Scan for the cell matching the given text and deliver its [x, y] coordinate at center. 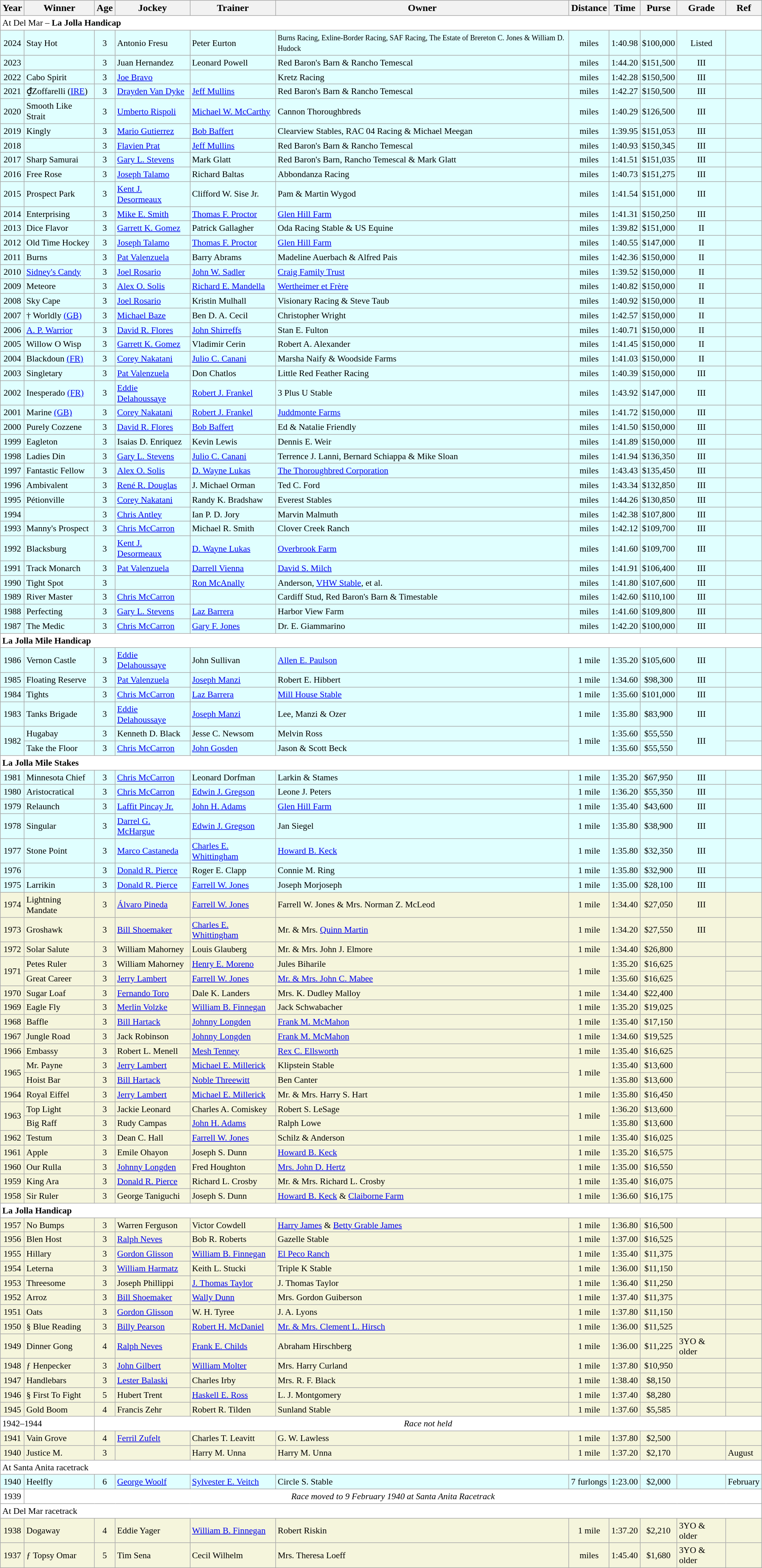
$16,500 [659, 1225]
1969 [12, 1007]
Laffit Pincay Jr. [153, 806]
Robert Riskin [422, 1531]
Cannon Thoroughbreds [422, 111]
$136,350 [659, 456]
$83,900 [659, 714]
1982 [12, 741]
$109,800 [659, 611]
1949 [12, 1346]
$151,500 [659, 63]
John Gilbert [153, 1366]
Ambivalent [59, 485]
Howard B. Keck & Claiborne Farm [422, 1196]
Vain Grove [59, 1438]
Tim Sena [153, 1555]
1:45.40 [624, 1555]
Leone J. Peters [422, 792]
Ferril Zufelt [153, 1438]
Mr. & Mrs. John C. Mabee [422, 979]
1956 [12, 1240]
Testum [59, 1138]
Track Monarch [59, 568]
Cardiff Stud, Red Baron's Barn & Timestable [422, 597]
1:43.34 [624, 485]
1941 [12, 1438]
At Santa Anita racetrack [381, 1467]
Circle S. Stable [422, 1482]
Top Light [59, 1109]
Abbondanza Racing [422, 174]
John Shirreffs [233, 330]
$151,275 [659, 174]
1990 [12, 583]
Eagle Fly [59, 1007]
Michael Baze [153, 315]
Antonio Fresu [153, 42]
At Del Mar – La Jolla Handicap [381, 23]
$106,400 [659, 568]
$130,850 [659, 500]
1:40.93 [624, 145]
Burns [59, 257]
1988 [12, 611]
Petes Ruler [59, 964]
Everest Stables [422, 500]
Minnesota Chief [59, 777]
$38,900 [659, 826]
Haskell E. Ross [233, 1395]
Prospect Park [59, 194]
$132,850 [659, 485]
2016 [12, 174]
Flavien Prat [153, 145]
1961 [12, 1152]
$32,900 [659, 871]
§ Blue Reading [59, 1327]
Umberto Rispoli [153, 111]
Randy K. Bradshaw [233, 500]
Ladies Din [59, 456]
La Jolla Handicap [381, 1211]
Purely Cozzene [59, 427]
Mario Gutierrez [153, 131]
Fernando Toro [153, 993]
1:42.28 [624, 77]
Gazelle Stable [422, 1240]
William Harmatz [153, 1268]
1:40.82 [624, 286]
1:41.31 [624, 214]
Race moved to 9 February 1940 at Santa Anita Racetrack [393, 1496]
1947 [12, 1380]
1:41.51 [624, 160]
$150,345 [659, 145]
2009 [12, 286]
Michael W. McCarthy [233, 111]
1:36.40 [624, 1283]
$107,600 [659, 583]
Drayden Van Dyke [153, 92]
1:34.20 [624, 930]
2000 [12, 427]
2013 [12, 228]
1:36.60 [624, 1196]
Schilz & Anderson [422, 1138]
$16,025 [659, 1138]
Charles A. Comiskey [233, 1109]
Melvin Ross [422, 734]
7 furlongs [589, 1482]
Mr. & Mrs. Harry S. Hart [422, 1095]
1972 [12, 949]
Perfecting [59, 611]
Visionary Racing & Steve Taub [422, 301]
Mrs. K. Dudley Malloy [422, 993]
Overbrook Farm [422, 548]
Race not held [428, 1424]
2010 [12, 272]
Dice Flavor [59, 228]
Gary F. Jones [233, 626]
Triple K Stable [422, 1268]
Gold Boom [59, 1409]
Lester Balaski [153, 1380]
$19,525 [659, 1036]
The Thoroughbred Corporation [422, 471]
1963 [12, 1116]
Ted C. Ford [422, 485]
$11,525 [659, 1327]
Victor Cowdell [233, 1225]
1:42.36 [624, 257]
1:40.71 [624, 330]
Merlin Volzke [153, 1007]
$17,150 [659, 1022]
Kretz Racing [422, 77]
Ben Canter [422, 1080]
Chris Antley [153, 514]
Mr. Payne [59, 1065]
Barry Abrams [233, 257]
1:41.54 [624, 194]
Red Baron's Barn, Rancho Temescal & Mark Glatt [422, 160]
G. W. Lawless [422, 1438]
Time [624, 8]
$32,350 [659, 851]
Jan Siegel [422, 826]
1967 [12, 1036]
1981 [12, 777]
Handlebars [59, 1380]
John W. Sadler [233, 272]
Isaias D. Enriquez [153, 442]
1:41.80 [624, 583]
ƒ Topsy Omar [59, 1555]
1971 [12, 971]
$28,100 [659, 885]
§ First To Fight [59, 1395]
Dogaway [59, 1531]
Richard L. Crosby [233, 1181]
1950 [12, 1327]
$135,450 [659, 471]
Robert E. Hibbert [422, 680]
1951 [12, 1312]
Embassy [59, 1051]
Hugabay [59, 734]
George Woolf [153, 1482]
Sidney's Candy [59, 272]
Bob R. Roberts [233, 1240]
Stan E. Fulton [422, 330]
Manny's Prospect [59, 529]
1978 [12, 826]
Free Rose [59, 174]
1952 [12, 1297]
$5,585 [659, 1409]
Christopher Wright [422, 315]
Sugar Loaf [59, 993]
$27,550 [659, 930]
Hubert Trent [153, 1395]
Lee, Manzi & Ozer [422, 714]
Charles Irby [233, 1380]
Sky Cape [59, 301]
Keith L. Stucki [233, 1268]
1980 [12, 792]
1:36.80 [624, 1225]
Jules Biharile [422, 964]
W. H. Tyree [233, 1312]
Kevin Lewis [233, 442]
$16,575 [659, 1152]
Clover Creek Ranch [422, 529]
David S. Milch [422, 568]
Mrs. R. F. Black [422, 1380]
Robert R. Tilden [233, 1409]
1:44.26 [624, 500]
Billy Pearson [153, 1327]
2011 [12, 257]
$19,025 [659, 1007]
Ralph Lowe [422, 1123]
No Bumps [59, 1225]
Eddie Yager [153, 1531]
Cabo Spirit [59, 77]
$126,500 [659, 111]
Patrick Gallagher [233, 228]
1962 [12, 1138]
$101,000 [659, 694]
Roger E. Clapp [233, 871]
1946 [12, 1395]
Lightning Mandate [59, 904]
$2,170 [659, 1453]
Larkin & Stames [422, 777]
Stone Point [59, 851]
Winner [59, 8]
$67,950 [659, 777]
2018 [12, 145]
Ed & Natalie Friendly [422, 427]
2020 [12, 111]
1958 [12, 1196]
1:39.95 [624, 131]
Apple [59, 1152]
Marco Castaneda [153, 851]
Francis Zehr [153, 1409]
Burns Racing, Exline-Border Racing, SAF Racing, The Estate of Brereton C. Jones & William D. Hudock [422, 42]
Royal Eiffel [59, 1095]
Meteore [59, 286]
Joseph Phillippi [153, 1283]
Eagleton [59, 442]
At Del Mar racetrack [381, 1511]
Connie M. Ring [422, 871]
1948 [12, 1366]
Jack Robinson [153, 1036]
Baffle [59, 1022]
1992 [12, 548]
Leonard Dorfman [233, 777]
Ref [744, 8]
2017 [12, 160]
Darrell Vienna [233, 568]
1953 [12, 1283]
Grade [701, 8]
Singletary [59, 373]
Ron McAnally [233, 583]
1:42.38 [624, 514]
1964 [12, 1095]
Pam & Martin Wygod [422, 194]
Juddmonte Farms [422, 413]
1:42.12 [624, 529]
Jesse C. Newsom [233, 734]
Groshawk [59, 930]
Mrs. Harry Curland [422, 1366]
1:41.89 [624, 442]
Mike E. Smith [153, 214]
Fantastic Fellow [59, 471]
Kingly [59, 131]
Smooth Like Strait [59, 111]
John Sullivan [233, 660]
1974 [12, 904]
$16,525 [659, 1240]
August [744, 1453]
Blackdoun (FR) [59, 359]
Dale K. Landers [233, 993]
Mrs. Theresa Loeff [422, 1555]
1:40.29 [624, 111]
Dr. E. Giammarino [422, 626]
1:23.00 [624, 1482]
$55,350 [659, 792]
Robert L. Menell [153, 1051]
† Worldly (GB) [59, 315]
Marvin Malmuth [422, 514]
Richard E. Mandella [233, 286]
1994 [12, 514]
1:40.92 [624, 301]
Old Time Hockey [59, 243]
Álvaro Pineda [153, 904]
2002 [12, 393]
2019 [12, 131]
1:42.57 [624, 315]
2007 [12, 315]
1938 [12, 1531]
Threesome [59, 1283]
Sunland Stable [422, 1409]
Dean C. Hall [153, 1138]
1:39.82 [624, 228]
$2,000 [659, 1482]
A. P. Warrior [59, 330]
Sir Ruler [59, 1196]
$2,500 [659, 1438]
Mrs. John D. Hertz [422, 1167]
$11,250 [659, 1283]
1987 [12, 626]
1995 [12, 500]
Oda Racing Stable & US Equine [422, 228]
1:40.73 [624, 174]
1:44.20 [624, 63]
Frank E. Childs [233, 1346]
1:41.03 [624, 359]
Trainer [233, 8]
2023 [12, 63]
Henry E. Moreno [233, 964]
Jack Schwabacher [422, 1007]
2005 [12, 344]
1945 [12, 1409]
1:42.60 [624, 597]
1979 [12, 806]
Warren Ferguson [153, 1225]
1998 [12, 456]
Owner [422, 8]
1:37.00 [624, 1240]
Clearview Stables, RAC 04 Racing & Michael Meegan [422, 131]
Fred Houghton [233, 1167]
$16,550 [659, 1167]
Arroz [59, 1297]
Joe Bravo [153, 77]
Marine (GB) [59, 413]
$22,400 [659, 993]
Marsha Naify & Woodside Farms [422, 359]
Allen E. Paulson [422, 660]
$16,175 [659, 1196]
2006 [12, 330]
Dinner Gong [59, 1346]
Oats [59, 1312]
1960 [12, 1167]
1939 [12, 1496]
Robert A. Alexander [422, 344]
Leterna [59, 1268]
Pétionville [59, 500]
Tights [59, 694]
Wally Dunn [233, 1297]
Craig Family Trust [422, 272]
1942–1944 [47, 1424]
1983 [12, 714]
Anderson, VHW Stable, et al. [422, 583]
1976 [12, 871]
L. J. Montgomery [422, 1395]
2022 [12, 77]
Ian P. D. Jory [233, 514]
1:41.91 [624, 568]
1966 [12, 1051]
1965 [12, 1072]
Kenneth D. Black [153, 734]
Wertheimer et Frère [422, 286]
René R. Douglas [153, 485]
J. A. Lyons [422, 1312]
Dennis E. Weir [422, 442]
Richard Baltas [233, 174]
1973 [12, 930]
King Ara [59, 1181]
Purse [659, 8]
1:41.72 [624, 413]
2012 [12, 243]
Klipstein Stable [422, 1065]
Don Chatlos [233, 373]
Abraham Hirschberg [422, 1346]
1:40.98 [624, 42]
2001 [12, 413]
Terrence J. Lanni, Bernard Schiappa & Mike Sloan [422, 456]
1985 [12, 680]
1993 [12, 529]
$150,250 [659, 214]
1999 [12, 442]
Clifford W. Sise Jr. [233, 194]
River Master [59, 597]
Jungle Road [59, 1036]
Relaunch [59, 806]
Harbor View Farm [422, 611]
$107,800 [659, 514]
Rudy Campas [153, 1123]
Cecil Wilhelm [233, 1555]
$8,280 [659, 1395]
1991 [12, 568]
2014 [12, 214]
1959 [12, 1181]
1977 [12, 851]
La Jolla Mile Handicap [381, 641]
1989 [12, 597]
$8,150 [659, 1380]
$151,053 [659, 131]
1968 [12, 1022]
Michael R. Smith [233, 529]
Solar Salute [59, 949]
1975 [12, 885]
Juan Hernandez [153, 63]
Jackie Leonard [153, 1109]
$10,950 [659, 1366]
Noble Threewitt [233, 1080]
Mesh Tenney [233, 1051]
Joseph Morjoseph [422, 885]
Great Career [59, 979]
Vernon Castle [59, 660]
Year [12, 8]
$26,800 [659, 949]
February [744, 1482]
$110,100 [659, 597]
1957 [12, 1225]
Emile Ohayon [153, 1152]
Vladimir Cerin [233, 344]
George Taniguchi [153, 1196]
Our Rulla [59, 1167]
ƒ Henpecker [59, 1366]
1:38.40 [624, 1380]
Enterprising [59, 214]
1984 [12, 694]
1986 [12, 660]
2003 [12, 373]
Peter Eurton [233, 42]
John Gosden [233, 748]
Robert H. McDaniel [233, 1327]
Mrs. Gordon Guiberson [422, 1297]
1:42.20 [624, 626]
Blen Host [59, 1240]
Darrel G. McHargue [153, 826]
Heelfly [59, 1482]
Little Red Feather Racing [422, 373]
Farrell W. Jones & Mrs. Norman Z. McLeod [422, 904]
The Medic [59, 626]
Aristocratical [59, 792]
1:37.60 [624, 1409]
$43,600 [659, 806]
$151,035 [659, 160]
$27,050 [659, 904]
1996 [12, 485]
3 Plus U Stable [422, 393]
2008 [12, 301]
Sylvester E. Veitch [233, 1482]
La Jolla Mile Stakes [381, 763]
Leonard Powell [233, 63]
Robert S. LeSage [422, 1109]
1955 [12, 1254]
1:43.43 [624, 471]
1970 [12, 993]
Mark Glatt [233, 160]
$98,300 [659, 680]
1:40.39 [624, 373]
Rex C. Ellsworth [422, 1051]
Age [105, 8]
Hoist Bar [59, 1080]
Mr. & Mrs. Clement L. Hirsch [422, 1327]
1:41.45 [624, 344]
Inesperado (FR) [59, 393]
Blacksburg [59, 548]
Louis Glauberg [233, 949]
1:40.55 [624, 243]
Jockey [153, 8]
Hillary [59, 1254]
Distance [589, 8]
Listed [701, 42]
Justice M. [59, 1453]
Jason & Scott Beck [422, 748]
Big Raff [59, 1123]
William Molter [233, 1366]
$1,680 [659, 1555]
Sharp Samurai [59, 160]
$16,450 [659, 1095]
1:41.94 [624, 456]
$16,075 [659, 1181]
Ben D. A. Cecil [233, 315]
$2,210 [659, 1531]
1:43.92 [624, 393]
Mill House Stable [422, 694]
Floating Reserve [59, 680]
Singular [59, 826]
2021 [12, 92]
1:39.52 [624, 272]
1937 [12, 1555]
Take the Floor [59, 748]
El Peco Ranch [422, 1254]
$11,225 [659, 1346]
Kristin Mulhall [233, 301]
Tight Spot [59, 583]
2015 [12, 194]
Harry James & Betty Grable James [422, 1225]
J. Michael Orman [233, 485]
1954 [12, 1268]
Mr. & Mrs. John J. Elmore [422, 949]
6 [105, 1482]
Tanks Brigade [59, 714]
₫Zoffarelli (IRE) [59, 92]
Madeline Auerbach & Alfred Pais [422, 257]
Willow O Wisp [59, 344]
2004 [12, 359]
Stay Hot [59, 42]
Charles T. Leavitt [233, 1438]
1997 [12, 471]
1:41.50 [624, 427]
2024 [12, 42]
1:42.27 [624, 92]
Larrikin [59, 885]
Mr. & Mrs. Richard L. Crosby [422, 1181]
$105,600 [659, 660]
Mr. & Mrs. Quinn Martin [422, 930]
